For the text-containing cell, return its midpoint in [x, y] coordinate format. 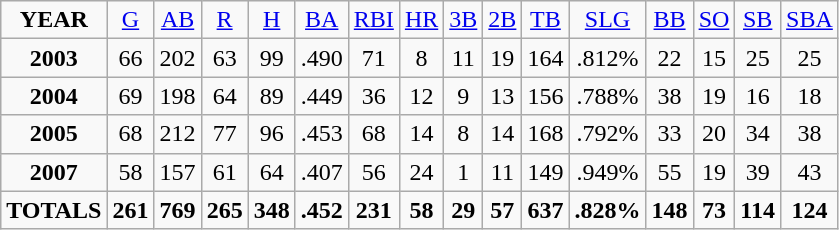
157 [178, 172]
.453 [322, 134]
56 [374, 172]
57 [502, 210]
99 [272, 58]
114 [758, 210]
96 [272, 134]
34 [758, 134]
73 [714, 210]
36 [374, 96]
156 [546, 96]
637 [546, 210]
71 [374, 58]
G [130, 20]
43 [810, 172]
202 [178, 58]
.788% [608, 96]
149 [546, 172]
SO [714, 20]
39 [758, 172]
.490 [322, 58]
1 [464, 172]
16 [758, 96]
.449 [322, 96]
.949% [608, 172]
3B [464, 20]
55 [670, 172]
YEAR [54, 20]
.407 [322, 172]
AB [178, 20]
124 [810, 210]
13 [502, 96]
69 [130, 96]
168 [546, 134]
15 [714, 58]
89 [272, 96]
212 [178, 134]
148 [670, 210]
.812% [608, 58]
63 [224, 58]
24 [421, 172]
HR [421, 20]
2B [502, 20]
H [272, 20]
18 [810, 96]
2004 [54, 96]
2007 [54, 172]
BB [670, 20]
66 [130, 58]
2005 [54, 134]
20 [714, 134]
SBA [810, 20]
R [224, 20]
TOTALS [54, 210]
TB [546, 20]
231 [374, 210]
61 [224, 172]
348 [272, 210]
SLG [608, 20]
164 [546, 58]
265 [224, 210]
261 [130, 210]
22 [670, 58]
9 [464, 96]
BA [322, 20]
198 [178, 96]
33 [670, 134]
SB [758, 20]
2003 [54, 58]
.828% [608, 210]
.792% [608, 134]
RBI [374, 20]
12 [421, 96]
.452 [322, 210]
29 [464, 210]
77 [224, 134]
769 [178, 210]
